Scan for the cell matching the given text and deliver its (X, Y) coordinate at center. 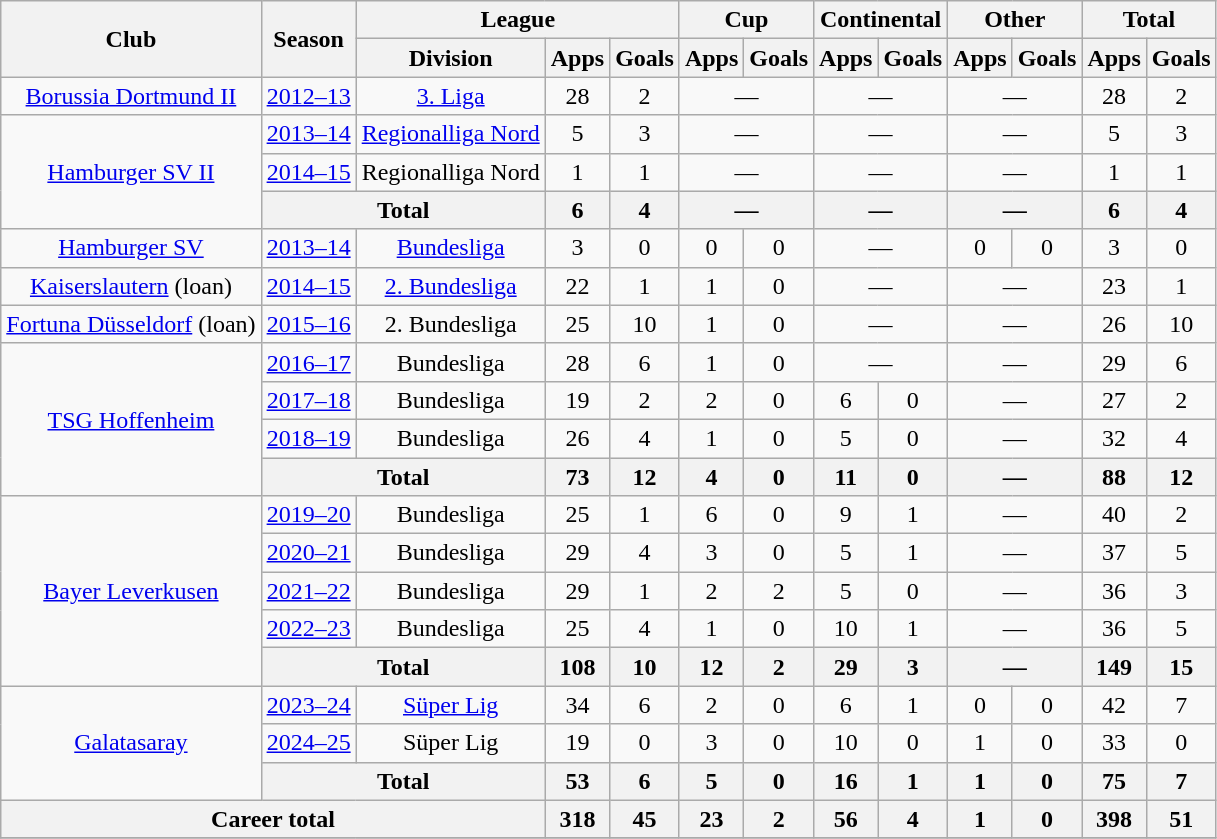
TSG Hoffenheim (131, 419)
2012–13 (308, 96)
33 (1114, 743)
73 (577, 477)
15 (1181, 667)
Career total (273, 819)
Galatasaray (131, 743)
2015–16 (308, 324)
Hamburger SV II (131, 172)
75 (1114, 781)
Hamburger SV (131, 248)
2019–20 (308, 515)
40 (1114, 515)
318 (577, 819)
37 (1114, 553)
56 (846, 819)
Club (131, 39)
Other (1015, 20)
Cup (746, 20)
9 (846, 515)
2021–22 (308, 591)
Season (308, 39)
2017–18 (308, 400)
42 (1114, 705)
398 (1114, 819)
2024–25 (308, 743)
League (518, 20)
2016–17 (308, 362)
Bayer Leverkusen (131, 591)
Continental (881, 20)
Kaiserslautern (loan) (131, 286)
34 (577, 705)
22 (577, 286)
32 (1114, 438)
27 (1114, 400)
Division (450, 58)
45 (645, 819)
149 (1114, 667)
2022–23 (308, 629)
3. Liga (450, 96)
Borussia Dortmund II (131, 96)
2018–19 (308, 438)
16 (846, 781)
2020–21 (308, 553)
51 (1181, 819)
88 (1114, 477)
108 (577, 667)
Fortuna Düsseldorf (loan) (131, 324)
2023–24 (308, 705)
11 (846, 477)
53 (577, 781)
